Return the [x, y] coordinate for the center point of the cell that contains the specified text.  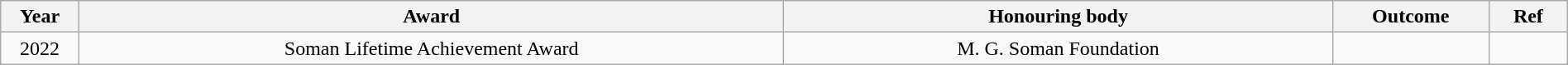
Award [432, 17]
Year [40, 17]
Outcome [1411, 17]
M. G. Soman Foundation [1059, 48]
Honouring body [1059, 17]
Ref [1528, 17]
2022 [40, 48]
Soman Lifetime Achievement Award [432, 48]
